Capture the cell that displays the provided text and extract its (x, y) central coordinate. 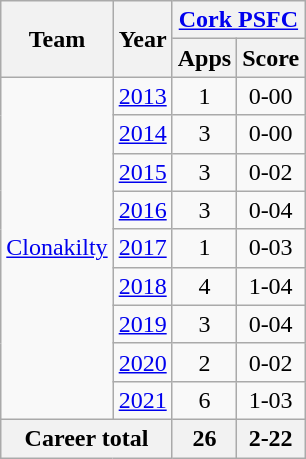
2020 (142, 362)
2018 (142, 286)
1-04 (271, 286)
2015 (142, 172)
Team (57, 39)
Cork PSFC (238, 20)
Year (142, 39)
2016 (142, 210)
2-22 (271, 438)
Clonakilty (57, 248)
2013 (142, 96)
2014 (142, 134)
2 (204, 362)
2019 (142, 324)
Career total (86, 438)
Score (271, 58)
1-03 (271, 400)
2021 (142, 400)
26 (204, 438)
6 (204, 400)
2017 (142, 248)
0-03 (271, 248)
4 (204, 286)
Apps (204, 58)
